Capture the cell that displays the provided text and extract its (x, y) central coordinate. 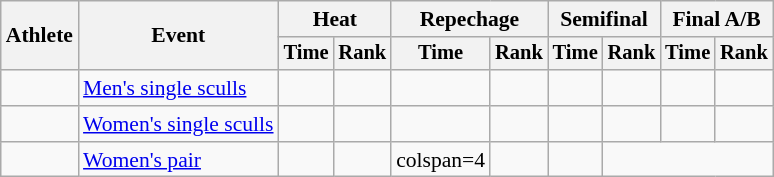
Repechage (470, 19)
Event (178, 36)
Athlete (40, 36)
Final A/B (716, 19)
Men's single sculls (178, 88)
Women's single sculls (178, 124)
Heat (335, 19)
Semifinal (604, 19)
